Capture the cell that displays the provided text and extract its (x, y) central coordinate. 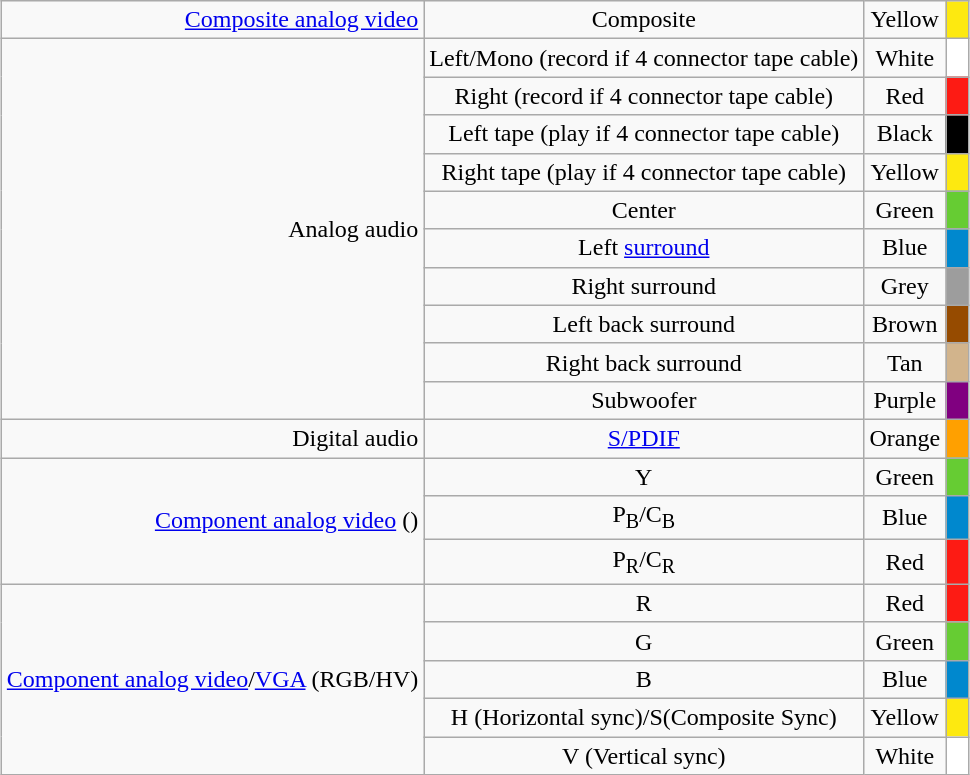
Digital audio (212, 438)
Center (644, 210)
Component analog video () (212, 522)
V (Vertical sync) (644, 755)
Brown (905, 324)
Left back surround (644, 324)
Analog audio (212, 230)
Tan (905, 362)
Component analog video/VGA (RGB/HV) (212, 679)
Left surround (644, 248)
G (644, 641)
Right tape (play if 4 connector tape cable) (644, 172)
Composite analog video (212, 20)
R (644, 603)
Subwoofer (644, 400)
Black (905, 134)
H (Horizontal sync)/S(Composite Sync) (644, 717)
Left/Mono (record if 4 connector tape cable) (644, 58)
Y (644, 477)
PB/CB (644, 518)
Right surround (644, 286)
Composite (644, 20)
S/PDIF (644, 438)
Orange (905, 438)
Right (record if 4 connector tape cable) (644, 96)
Purple (905, 400)
PR/CR (644, 562)
B (644, 679)
Right back surround (644, 362)
Left tape (play if 4 connector tape cable) (644, 134)
Grey (905, 286)
